Return the [x, y] coordinate for the center point of the cell that contains the specified text.  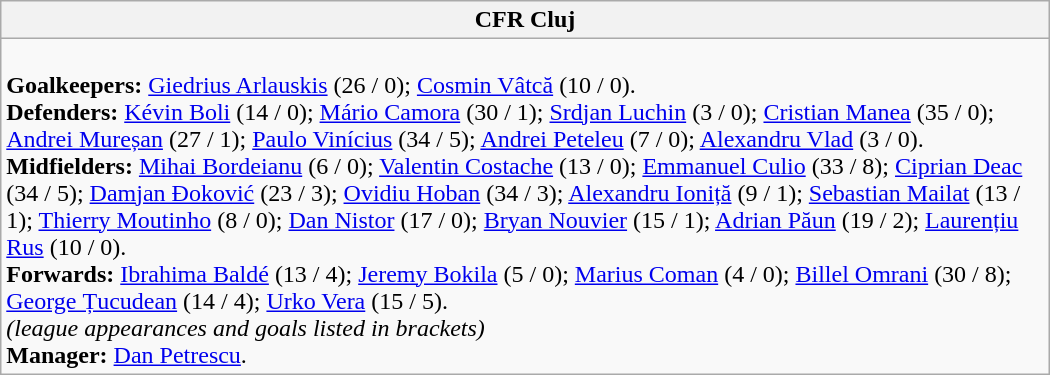
CFR Cluj [525, 20]
